Search for the cell housing the specified text and yield its [X, Y] center coordinate. 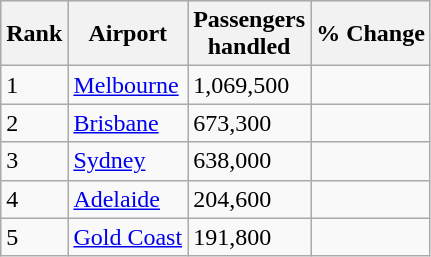
% Change [371, 34]
191,800 [250, 237]
Passengershandled [250, 34]
3 [34, 161]
Gold Coast [128, 237]
Sydney [128, 161]
Melbourne [128, 85]
204,600 [250, 199]
1,069,500 [250, 85]
673,300 [250, 123]
1 [34, 85]
Brisbane [128, 123]
638,000 [250, 161]
2 [34, 123]
Adelaide [128, 199]
Airport [128, 34]
Rank [34, 34]
5 [34, 237]
4 [34, 199]
